Return the [x, y] coordinate for the center point of the cell that contains the specified text.  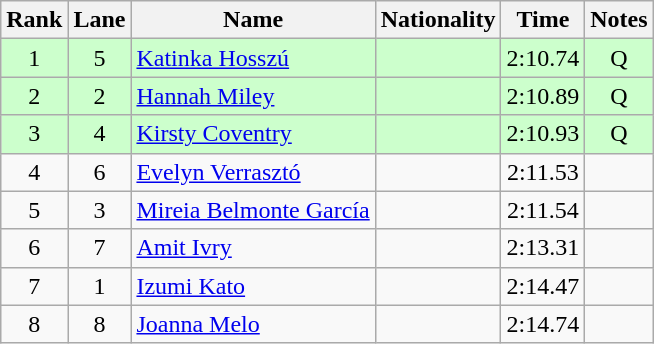
2:10.89 [543, 96]
Name [253, 20]
2:10.93 [543, 134]
Kirsty Coventry [253, 134]
Rank [34, 20]
Joanna Melo [253, 324]
Notes [619, 20]
2:10.74 [543, 58]
Mireia Belmonte García [253, 210]
2:11.53 [543, 172]
Katinka Hosszú [253, 58]
Amit Ivry [253, 248]
2:14.74 [543, 324]
Hannah Miley [253, 96]
2:11.54 [543, 210]
Lane [100, 20]
Izumi Kato [253, 286]
2:14.47 [543, 286]
Evelyn Verrasztó [253, 172]
Nationality [438, 20]
Time [543, 20]
2:13.31 [543, 248]
